Search for the cell housing the specified text and yield its [x, y] center coordinate. 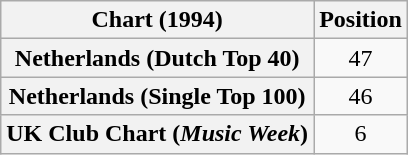
Netherlands (Dutch Top 40) [158, 58]
Netherlands (Single Top 100) [158, 96]
Chart (1994) [158, 20]
UK Club Chart (Music Week) [158, 134]
46 [361, 96]
47 [361, 58]
Position [361, 20]
6 [361, 134]
